Identify which cell holds the provided text, then report its [x, y] central coordinate. 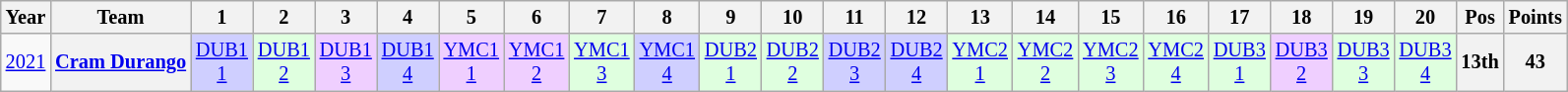
DUB23 [854, 62]
16 [1175, 17]
3 [346, 17]
20 [1425, 17]
YMC14 [667, 62]
DUB24 [917, 62]
Points [1536, 17]
4 [408, 17]
Team [120, 17]
DUB12 [283, 62]
Year [26, 17]
DUB13 [346, 62]
14 [1045, 17]
13th [1479, 62]
9 [730, 17]
5 [471, 17]
Pos [1479, 17]
2021 [26, 62]
DUB31 [1240, 62]
10 [793, 17]
13 [980, 17]
Cram Durango [120, 62]
YMC12 [536, 62]
11 [854, 17]
DUB21 [730, 62]
1 [222, 17]
19 [1364, 17]
18 [1301, 17]
DUB33 [1364, 62]
7 [601, 17]
YMC21 [980, 62]
15 [1110, 17]
DUB34 [1425, 62]
43 [1536, 62]
YMC22 [1045, 62]
12 [917, 17]
17 [1240, 17]
YMC24 [1175, 62]
6 [536, 17]
DUB32 [1301, 62]
YMC23 [1110, 62]
2 [283, 17]
8 [667, 17]
DUB22 [793, 62]
YMC13 [601, 62]
YMC11 [471, 62]
DUB14 [408, 62]
DUB11 [222, 62]
